Capture the cell that displays the provided text and extract its [x, y] central coordinate. 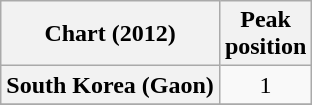
Peakposition [265, 34]
1 [265, 85]
Chart (2012) [110, 34]
South Korea (Gaon) [110, 85]
